Extract the [x, y] coordinate from the center of the cell holding the provided text.  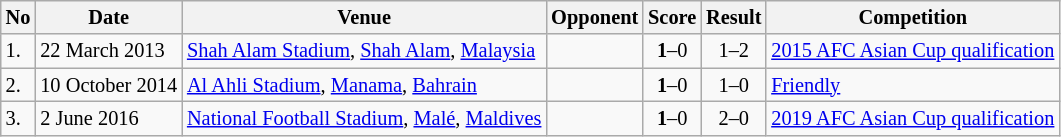
1. [18, 51]
2015 AFC Asian Cup qualification [912, 51]
No [18, 17]
22 March 2013 [108, 51]
Shah Alam Stadium, Shah Alam, Malaysia [364, 51]
Al Ahli Stadium, Manama, Bahrain [364, 85]
3. [18, 118]
National Football Stadium, Malé, Maldives [364, 118]
2. [18, 85]
Date [108, 17]
10 October 2014 [108, 85]
1–2 [734, 51]
2 June 2016 [108, 118]
Score [672, 17]
Friendly [912, 85]
Result [734, 17]
Opponent [594, 17]
2–0 [734, 118]
Venue [364, 17]
2019 AFC Asian Cup qualification [912, 118]
Competition [912, 17]
